From the cell containing the given text, extract its center point as [X, Y] coordinate. 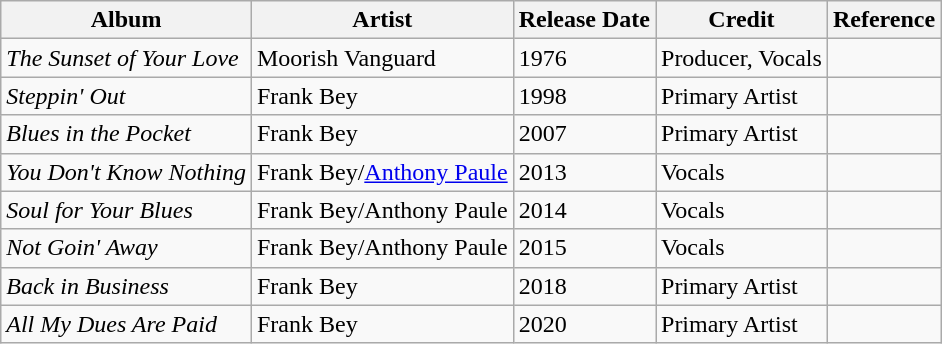
2013 [584, 172]
Release Date [584, 20]
2014 [584, 210]
1976 [584, 58]
Reference [884, 20]
2020 [584, 324]
Back in Business [126, 286]
Credit [742, 20]
Album [126, 20]
2018 [584, 286]
Not Goin' Away [126, 248]
1998 [584, 96]
2015 [584, 248]
2007 [584, 134]
Moorish Vanguard [382, 58]
Soul for Your Blues [126, 210]
You Don't Know Nothing [126, 172]
Steppin' Out [126, 96]
Blues in the Pocket [126, 134]
The Sunset of Your Love [126, 58]
All My Dues Are Paid [126, 324]
Producer, Vocals [742, 58]
Artist [382, 20]
